Return [x, y] of the center of cell containing provided text 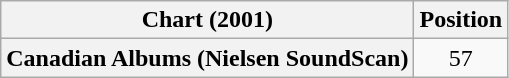
Position [461, 20]
Chart (2001) [208, 20]
57 [461, 58]
Canadian Albums (Nielsen SoundScan) [208, 58]
